Determine the (x, y) coordinate at the center of the cell enclosing the given text.  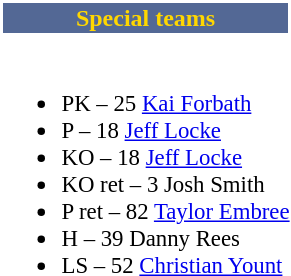
Special teams (146, 18)
